Search for the cell housing the specified text and yield its [X, Y] center coordinate. 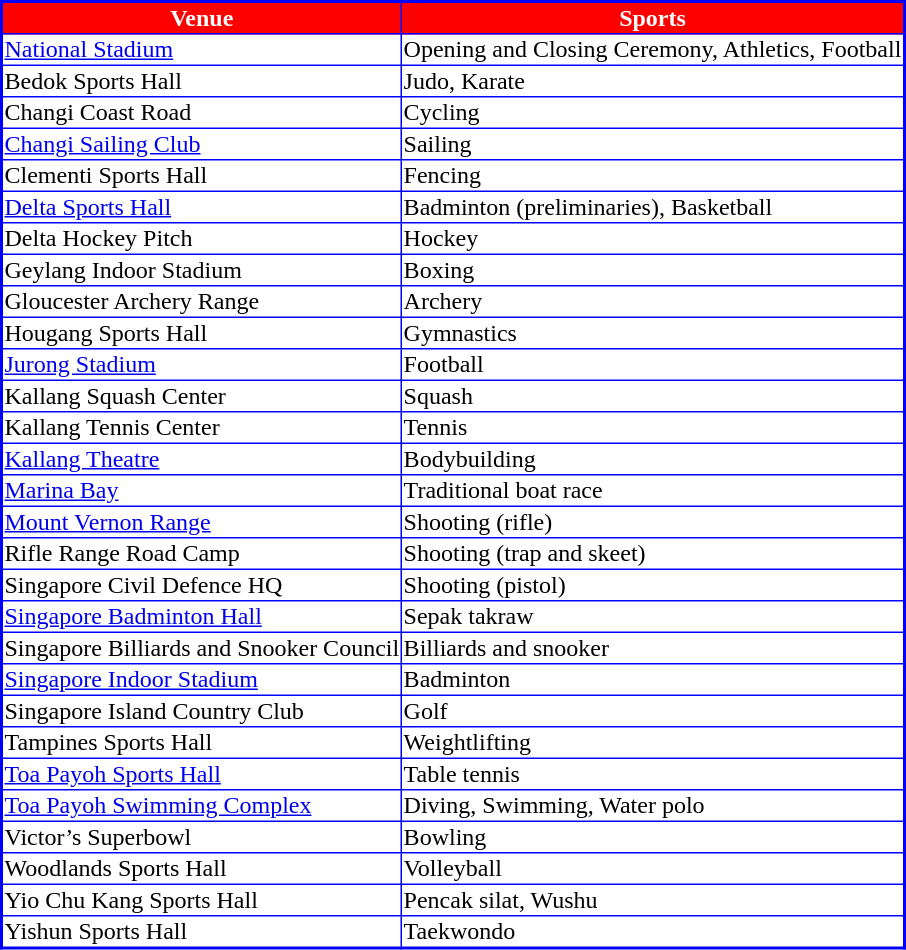
Bowling [652, 837]
Archery [652, 302]
Toa Payoh Sports Hall [202, 774]
Sports [652, 18]
Shooting (trap and skeet) [652, 554]
Changi Coast Road [202, 113]
Billiards and snooker [652, 648]
Boxing [652, 270]
Bedok Sports Hall [202, 81]
Geylang Indoor Stadium [202, 270]
Golf [652, 711]
Singapore Civil Defence HQ [202, 585]
Rifle Range Road Camp [202, 554]
Delta Sports Hall [202, 207]
Traditional boat race [652, 491]
Diving, Swimming, Water polo [652, 806]
Cycling [652, 113]
Shooting (pistol) [652, 585]
Volleyball [652, 869]
Kallang Theatre [202, 459]
Singapore Billiards and Snooker Council [202, 648]
Table tennis [652, 774]
Victor’s Superbowl [202, 837]
Toa Payoh Swimming Complex [202, 806]
Judo, Karate [652, 81]
Bodybuilding [652, 459]
Sailing [652, 144]
Clementi Sports Hall [202, 176]
Kallang Squash Center [202, 396]
Gymnastics [652, 333]
Kallang Tennis Center [202, 428]
Gloucester Archery Range [202, 302]
Weightlifting [652, 743]
Sepak takraw [652, 617]
Yio Chu Kang Sports Hall [202, 900]
Venue [202, 18]
Badminton (preliminaries), Basketball [652, 207]
Tennis [652, 428]
Fencing [652, 176]
Singapore Island Country Club [202, 711]
Jurong Stadium [202, 365]
Opening and Closing Ceremony, Athletics, Football [652, 50]
Hockey [652, 239]
Pencak silat, Wushu [652, 900]
National Stadium [202, 50]
Singapore Badminton Hall [202, 617]
Marina Bay [202, 491]
Mount Vernon Range [202, 522]
Badminton [652, 680]
Football [652, 365]
Delta Hockey Pitch [202, 239]
Woodlands Sports Hall [202, 869]
Tampines Sports Hall [202, 743]
Squash [652, 396]
Hougang Sports Hall [202, 333]
Shooting (rifle) [652, 522]
Taekwondo [652, 932]
Singapore Indoor Stadium [202, 680]
Yishun Sports Hall [202, 932]
Changi Sailing Club [202, 144]
